Output the (x, y) coordinate of the center of the cell containing the given text.  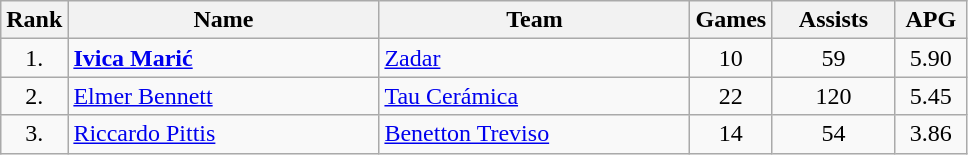
APG (930, 20)
1. (34, 58)
Ivica Marić (224, 58)
Elmer Bennett (224, 96)
54 (834, 134)
3. (34, 134)
Riccardo Pittis (224, 134)
10 (731, 58)
5.45 (930, 96)
Name (224, 20)
5.90 (930, 58)
Rank (34, 20)
Zadar (534, 58)
Benetton Treviso (534, 134)
3.86 (930, 134)
120 (834, 96)
Tau Cerámica (534, 96)
Games (731, 20)
59 (834, 58)
Assists (834, 20)
22 (731, 96)
2. (34, 96)
14 (731, 134)
Team (534, 20)
